Search for the cell housing the specified text and yield its (x, y) center coordinate. 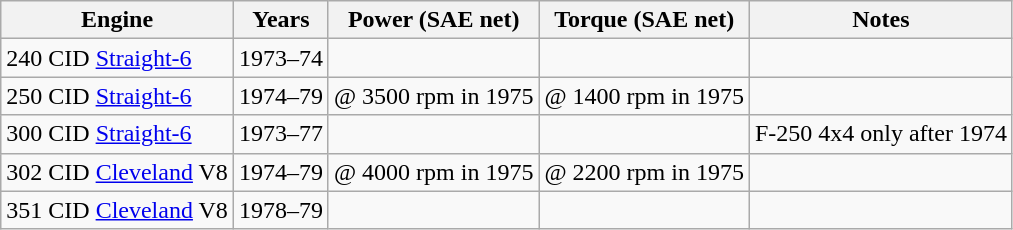
250 CID Straight-6 (118, 96)
@ 2200 rpm in 1975 (644, 172)
300 CID Straight-6 (118, 134)
1973–77 (280, 134)
@ 4000 rpm in 1975 (433, 172)
Power (SAE net) (433, 20)
@ 3500 rpm in 1975 (433, 96)
240 CID Straight-6 (118, 58)
Notes (880, 20)
F-250 4x4 only after 1974 (880, 134)
302 CID Cleveland V8 (118, 172)
Torque (SAE net) (644, 20)
Engine (118, 20)
351 CID Cleveland V8 (118, 210)
@ 1400 rpm in 1975 (644, 96)
1978–79 (280, 210)
1973–74 (280, 58)
Years (280, 20)
